Identify which cell holds the provided text, then report its [x, y] central coordinate. 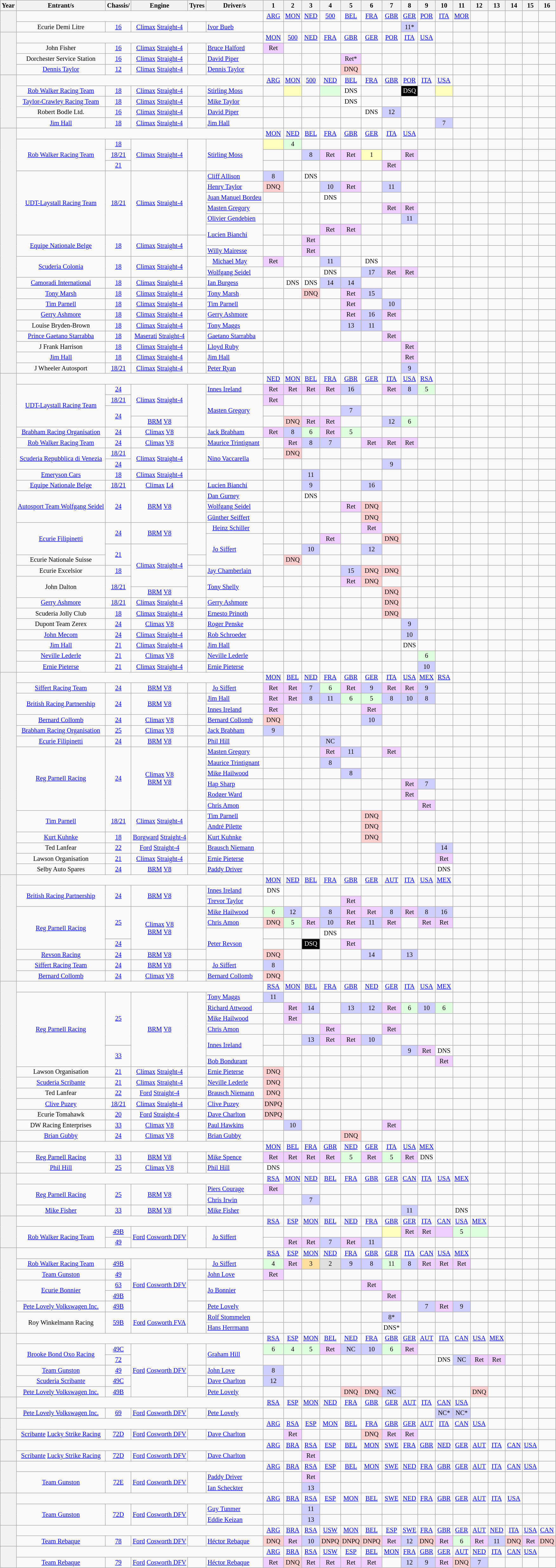
Scuderia Jolly Club [61, 613]
Autosport Team Wolfgang Seidel [61, 507]
Ecurie Excelsior [61, 571]
72E [119, 1482]
Cliff Allison [235, 176]
Roger Penske [235, 624]
Ecurie Tomahawk [61, 1115]
Mike Spence [235, 1157]
Hans Herrmann [235, 1328]
Year [8, 5]
DW Racing Enterprises [61, 1125]
Henry Taylor [235, 187]
Brooke Bond Oxo Racing [61, 1354]
Richard Attwood [235, 1008]
11* [410, 27]
Jay Chamberlain [235, 571]
Emeryson Cars [61, 475]
Maserati Straight-4 [159, 336]
Dan Gurney [235, 496]
Ret* [351, 59]
Entrant/s [61, 5]
Revson Racing [61, 955]
Ecurie Bonnier [61, 1290]
John Fisher [61, 48]
79 [119, 1562]
Olivier Gendebien [235, 219]
Eddie Keizan [235, 1520]
J Frank Harrison [61, 347]
Tyres [197, 5]
Scuderia Repubblica di Venezia [61, 459]
Scuderia Colonia [61, 267]
Rob Schroeder [235, 635]
Juan Manuel Bordeu [235, 197]
Camoradi International [61, 283]
Paul Hawkins [235, 1125]
59B [119, 1322]
Louise Bryden-Brown [61, 325]
Dorchester Service Station [61, 59]
Climax L4 [159, 485]
Lloyd Ruby [235, 347]
André Pilette [235, 827]
Ernesto Prinoth [235, 613]
Jo Bonnier [235, 1290]
Peter Ryan [235, 368]
Ian Burgess [235, 283]
Dupont Team Zerex [61, 624]
Peter Revson [235, 944]
J Wheeler Autosport [61, 368]
DNS* [392, 1328]
Roy Winkelmann Racing [61, 1322]
Piers Courage [235, 1189]
Selby Auto Spares [61, 869]
Bruce Halford [235, 48]
Rodger Ward [235, 795]
Chris Irwin [235, 1200]
63 [119, 1285]
Graham Hill [235, 1354]
69 [119, 1413]
Nino Vaccarella [235, 459]
Heinz Schiller [235, 528]
17 [372, 272]
Hap Sharp [235, 784]
20 [119, 1115]
Ecurie Demi Litre [61, 27]
Ian Scheckter [235, 1488]
Ford Cosworth FVA [159, 1322]
Driver/s [235, 5]
MOR [462, 16]
Gaetano Starrabba [235, 336]
John Dalton [61, 587]
Chassis/ [119, 5]
Ecurie Nationale Suisse [61, 560]
8* [392, 1317]
Taylor-Crawley Racing Team [61, 101]
Borgward Straight-4 [159, 837]
Rolf Stommelen [235, 1317]
Prince Gaetano Starrabba [61, 336]
78 [119, 1541]
Mike Taylor [235, 101]
Tony Shelly [235, 587]
Guy Tunmer [235, 1509]
Ivor Bueb [235, 27]
72 [119, 1360]
Günther Seiffert [235, 517]
Trevor Taylor [235, 901]
Bob Bondurant [235, 1061]
Engine [159, 5]
Robert Bodle Ltd. [61, 112]
John Mecom [61, 635]
Willy Mairesse [235, 251]
Michael May [235, 261]
